Detect which cell encompasses the target text, then output its (x, y) center coordinate. 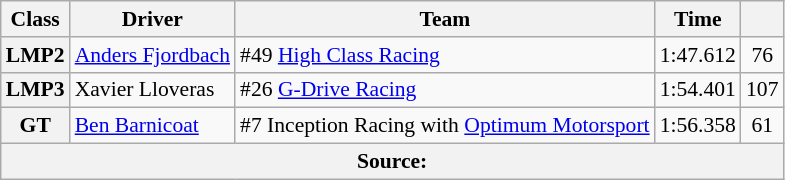
76 (762, 55)
Xavier Lloveras (152, 90)
#49 High Class Racing (445, 55)
#7 Inception Racing with Optimum Motorsport (445, 126)
#26 G-Drive Racing (445, 90)
Time (698, 19)
Driver (152, 19)
Source: (392, 162)
Team (445, 19)
Class (36, 19)
LMP3 (36, 90)
1:47.612 (698, 55)
Ben Barnicoat (152, 126)
1:56.358 (698, 126)
61 (762, 126)
GT (36, 126)
Anders Fjordbach (152, 55)
107 (762, 90)
LMP2 (36, 55)
1:54.401 (698, 90)
